Provide the [X, Y] coordinate of the cell's center where the given text is located.  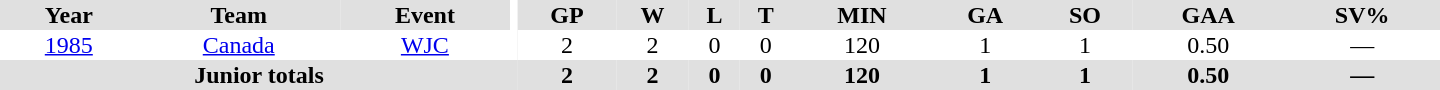
Junior totals [259, 75]
Year [69, 15]
GAA [1208, 15]
Team [239, 15]
T [766, 15]
MIN [862, 15]
GA [986, 15]
Event [425, 15]
WJC [425, 45]
1985 [69, 45]
W [652, 15]
GP [567, 15]
SV% [1362, 15]
Canada [239, 45]
SO [1085, 15]
L [714, 15]
